Detect which cell encompasses the target text, then output its [X, Y] center coordinate. 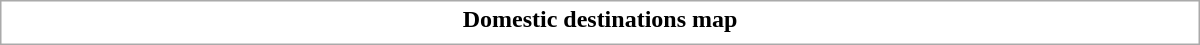
Domestic destinations map [600, 19]
